Extract the [X, Y] coordinate from the center of the cell holding the provided text.  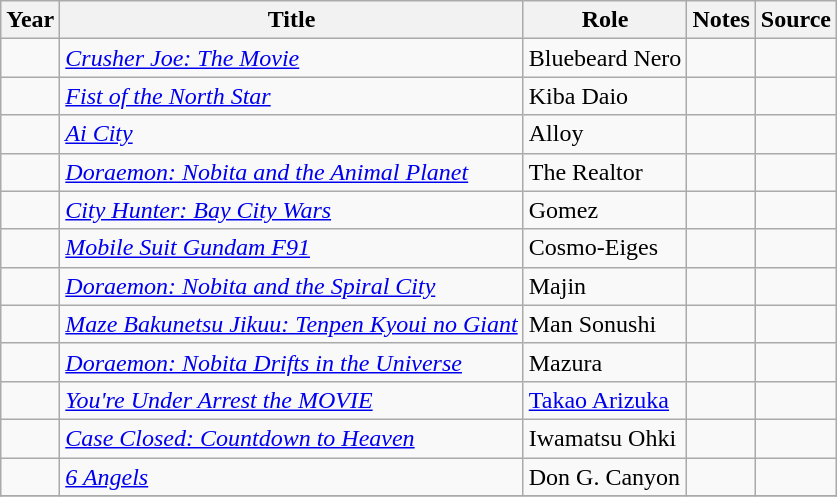
Mobile Suit Gundam F91 [292, 248]
Crusher Joe: The Movie [292, 58]
Bluebeard Nero [605, 58]
The Realtor [605, 172]
Source [796, 20]
Doraemon: Nobita Drifts in the Universe [292, 362]
Mazura [605, 362]
You're Under Arrest the MOVIE [292, 400]
Majin [605, 286]
Doraemon: Nobita and the Animal Planet [292, 172]
Title [292, 20]
Iwamatsu Ohki [605, 438]
Man Sonushi [605, 324]
Role [605, 20]
Doraemon: Nobita and the Spiral City [292, 286]
Fist of the North Star [292, 96]
Notes [721, 20]
Year [30, 20]
Alloy [605, 134]
Ai City [292, 134]
Cosmo-Eiges [605, 248]
Case Closed: Countdown to Heaven [292, 438]
City Hunter: Bay City Wars [292, 210]
Don G. Canyon [605, 477]
Kiba Daio [605, 96]
6 Angels [292, 477]
Gomez [605, 210]
Takao Arizuka [605, 400]
Maze Bakunetsu Jikuu: Tenpen Kyoui no Giant [292, 324]
